Search for the cell housing the specified text and yield its [X, Y] center coordinate. 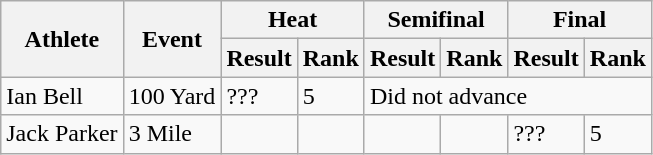
3 Mile [172, 134]
Did not advance [508, 96]
Ian Bell [62, 96]
Heat [293, 20]
Event [172, 39]
100 Yard [172, 96]
Athlete [62, 39]
Semifinal [436, 20]
Final [580, 20]
Jack Parker [62, 134]
